Provide the [x, y] coordinate of the cell's center where the given text is located.  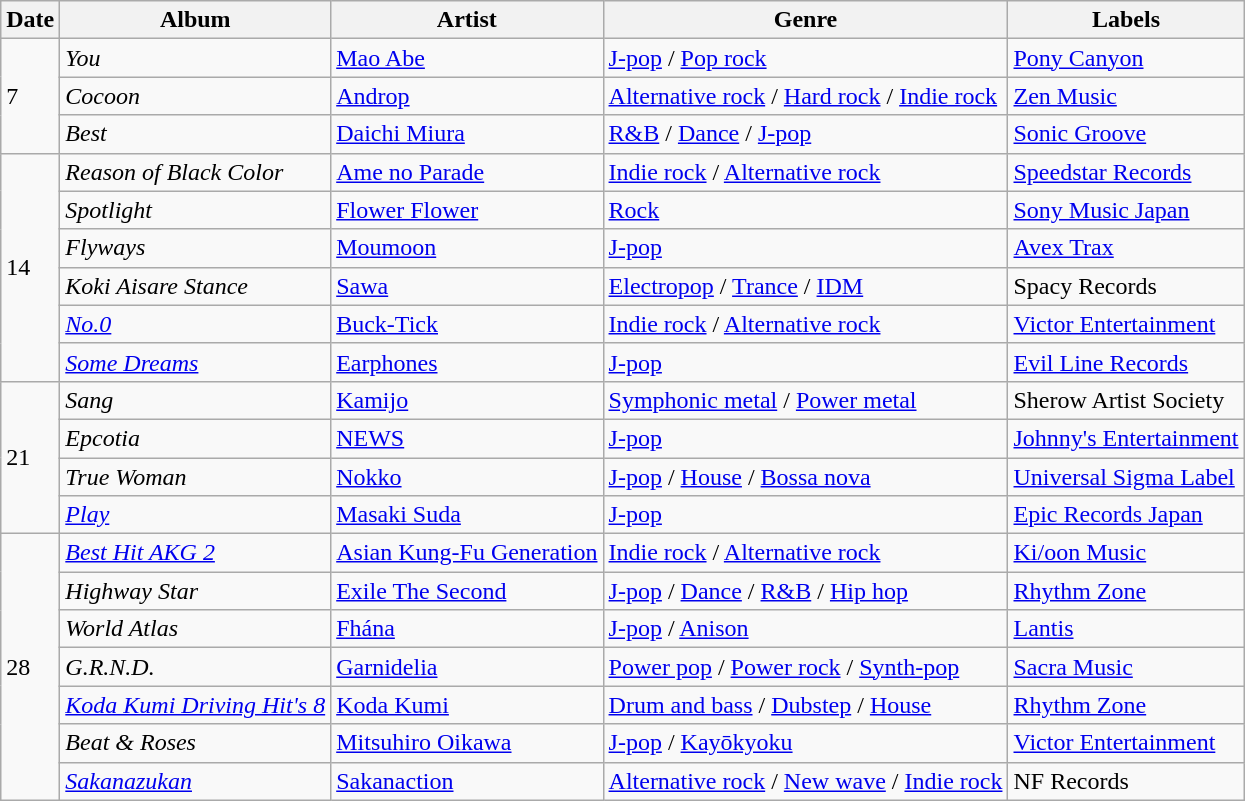
J-pop / Pop rock [806, 58]
Play [196, 515]
You [196, 58]
Album [196, 20]
Koki Aisare Stance [196, 286]
No.0 [196, 324]
Buck-Tick [467, 324]
Sang [196, 400]
7 [30, 96]
Rock [806, 210]
Mitsuhiro Oikawa [467, 743]
Asian Kung-Fu Generation [467, 553]
J-pop / Kayōkyoku [806, 743]
Exile The Second [467, 591]
G.R.N.D. [196, 667]
Flower Flower [467, 210]
Date [30, 20]
True Woman [196, 477]
Earphones [467, 362]
Highway Star [196, 591]
28 [30, 667]
Reason of Black Color [196, 172]
14 [30, 267]
Electropop / Trance / IDM [806, 286]
Ki/oon Music [1126, 553]
Sacra Music [1126, 667]
Fhána [467, 629]
Lantis [1126, 629]
Sakanaction [467, 781]
Some Dreams [196, 362]
Johnny's Entertainment [1126, 438]
Power pop / Power rock / Synth-pop [806, 667]
Sony Music Japan [1126, 210]
Symphonic metal / Power metal [806, 400]
Koda Kumi Driving Hit's 8 [196, 705]
Koda Kumi [467, 705]
Labels [1126, 20]
Ame no Parade [467, 172]
NEWS [467, 438]
Evil Line Records [1126, 362]
Daichi Miura [467, 134]
Pony Canyon [1126, 58]
Beat & Roses [196, 743]
World Atlas [196, 629]
Epcotia [196, 438]
Best [196, 134]
Speedstar Records [1126, 172]
Zen Music [1126, 96]
J-pop / Dance / R&B / Hip hop [806, 591]
Masaki Suda [467, 515]
Garnidelia [467, 667]
Kamijo [467, 400]
Cocoon [196, 96]
Flyways [196, 248]
J-pop / Anison [806, 629]
R&B / Dance / J-pop [806, 134]
Spotlight [196, 210]
Androp [467, 96]
Sakanazukan [196, 781]
Moumoon [467, 248]
Sawa [467, 286]
Mao Abe [467, 58]
Genre [806, 20]
Avex Trax [1126, 248]
Sonic Groove [1126, 134]
Sherow Artist Society [1126, 400]
Artist [467, 20]
Alternative rock / Hard rock / Indie rock [806, 96]
Alternative rock / New wave / Indie rock [806, 781]
Universal Sigma Label [1126, 477]
J-pop / House / Bossa nova [806, 477]
Best Hit AKG 2 [196, 553]
21 [30, 457]
NF Records [1126, 781]
Spacy Records [1126, 286]
Nokko [467, 477]
Epic Records Japan [1126, 515]
Drum and bass / Dubstep / House [806, 705]
